Scan for the cell matching the given text and deliver its [x, y] coordinate at center. 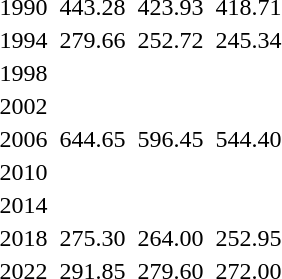
275.30 [92, 238]
279.66 [92, 40]
252.72 [170, 40]
264.00 [170, 238]
596.45 [170, 139]
644.65 [92, 139]
